Find where the given text appears and provide that cell's center as [X, Y] coordinate. 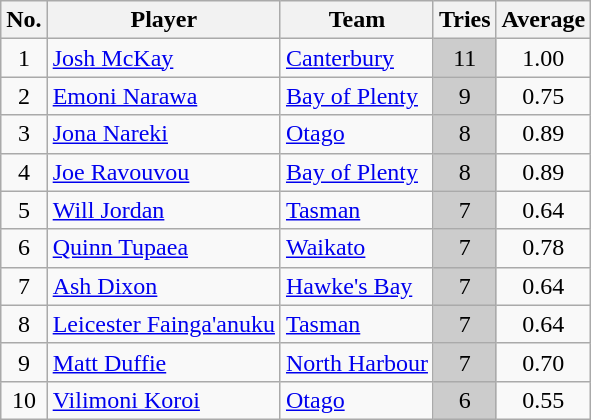
Matt Duffie [164, 362]
2 [24, 96]
11 [464, 58]
10 [24, 400]
Emoni Narawa [164, 96]
Joe Ravouvou [164, 172]
Team [356, 20]
Quinn Tupaea [164, 248]
Ash Dixon [164, 286]
Will Jordan [164, 210]
0.75 [544, 96]
Josh McKay [164, 58]
Player [164, 20]
Hawke's Bay [356, 286]
No. [24, 20]
0.70 [544, 362]
Tries [464, 20]
Canterbury [356, 58]
Vilimoni Koroi [164, 400]
3 [24, 134]
Leicester Fainga'anuku [164, 324]
North Harbour [356, 362]
1.00 [544, 58]
0.55 [544, 400]
1 [24, 58]
4 [24, 172]
Jona Nareki [164, 134]
0.78 [544, 248]
Average [544, 20]
5 [24, 210]
Waikato [356, 248]
